From the cell containing the given text, extract its center point as [X, Y] coordinate. 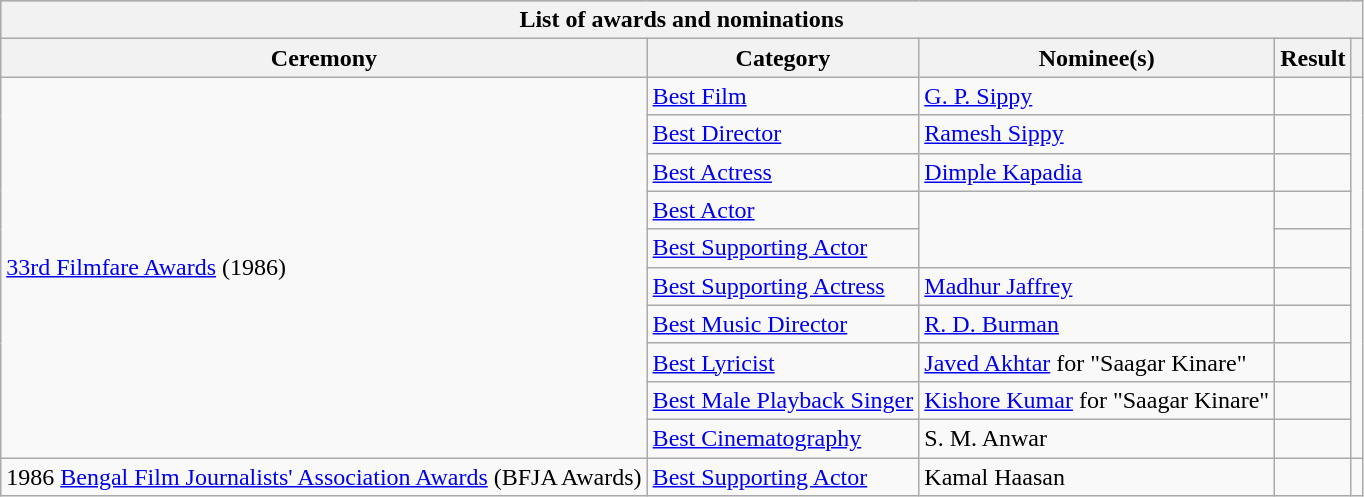
Dimple Kapadia [1097, 172]
Ceremony [324, 58]
Javed Akhtar for "Saagar Kinare" [1097, 362]
S. M. Anwar [1097, 438]
Best Lyricist [783, 362]
Madhur Jaffrey [1097, 286]
List of awards and nominations [682, 20]
Kishore Kumar for "Saagar Kinare" [1097, 400]
Category [783, 58]
Nominee(s) [1097, 58]
Best Cinematography [783, 438]
Best Male Playback Singer [783, 400]
Best Supporting Actress [783, 286]
G. P. Sippy [1097, 96]
Best Actress [783, 172]
1986 Bengal Film Journalists' Association Awards (BFJA Awards) [324, 477]
R. D. Burman [1097, 324]
Best Actor [783, 210]
Best Film [783, 96]
Kamal Haasan [1097, 477]
33rd Filmfare Awards (1986) [324, 268]
Ramesh Sippy [1097, 134]
Best Music Director [783, 324]
Result [1313, 58]
Best Director [783, 134]
